Extract the (X, Y) coordinate from the center of the cell holding the provided text.  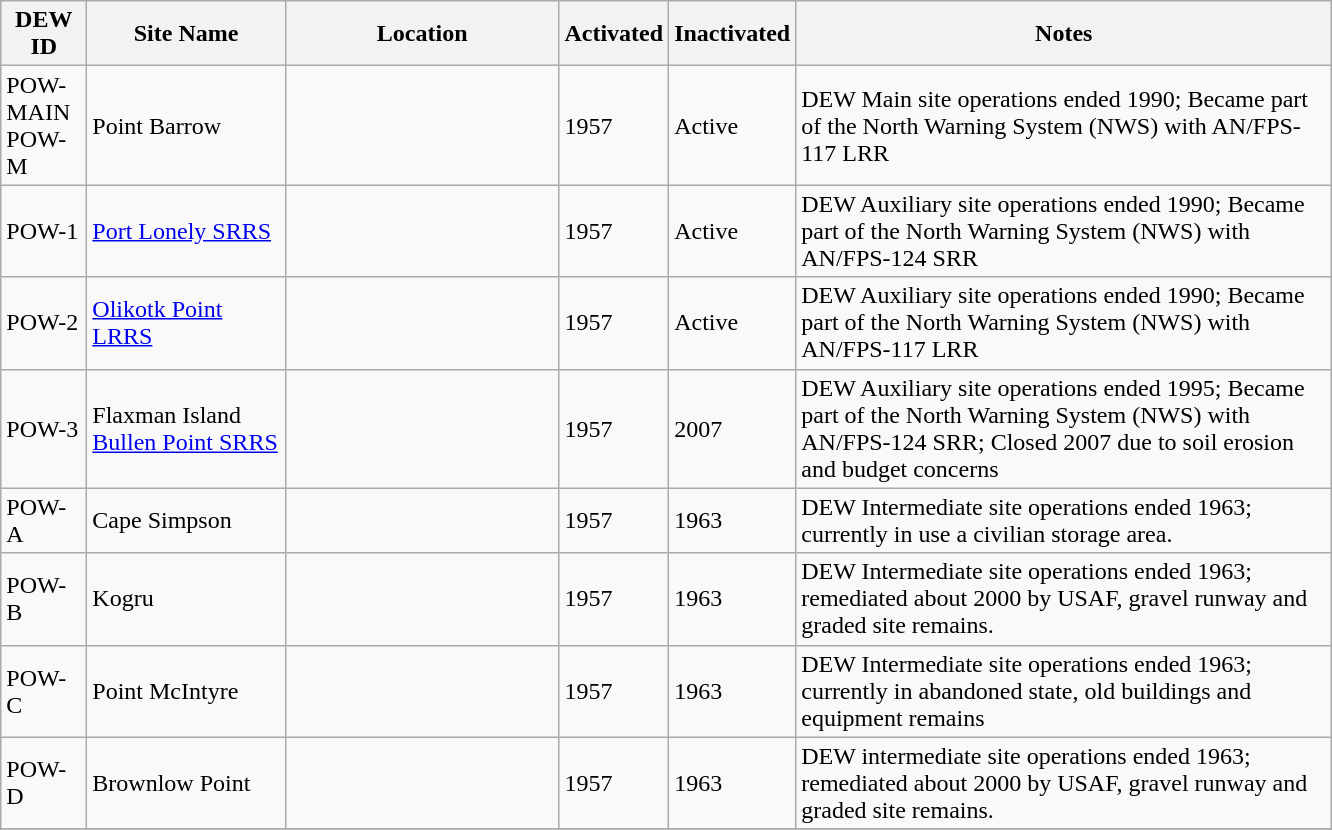
POW-1 (44, 231)
POW-2 (44, 323)
DEW Intermediate site operations ended 1963; currently in use a civilian storage area. (1064, 520)
Cape Simpson (186, 520)
Brownlow Point (186, 783)
DEW ID (44, 34)
POW-C (44, 691)
Kogru (186, 599)
POW-A (44, 520)
Activated (614, 34)
DEW Auxiliary site operations ended 1990; Became part of the North Warning System (NWS) with AN/FPS-124 SRR (1064, 231)
DEW Auxiliary site operations ended 1990; Became part of the North Warning System (NWS) with AN/FPS-117 LRR (1064, 323)
POW-3 (44, 428)
DEW intermediate site operations ended 1963; remediated about 2000 by USAF, gravel runway and graded site remains. (1064, 783)
DEW Intermediate site operations ended 1963; currently in abandoned state, old buildings and equipment remains (1064, 691)
POW-B (44, 599)
Inactivated (732, 34)
DEW Main site operations ended 1990; Became part of the North Warning System (NWS) with AN/FPS-117 LRR (1064, 126)
POW-MAINPOW-M (44, 126)
2007 (732, 428)
POW-D (44, 783)
DEW Intermediate site operations ended 1963; remediated about 2000 by USAF, gravel runway and graded site remains. (1064, 599)
Location (422, 34)
Point Barrow (186, 126)
Site Name (186, 34)
Olikotk Point LRRS (186, 323)
Point McIntyre (186, 691)
Flaxman IslandBullen Point SRRS (186, 428)
Notes (1064, 34)
Port Lonely SRRS (186, 231)
